Pinpoint the cell where the given text exists, returning its (X, Y) midpoint coordinate. 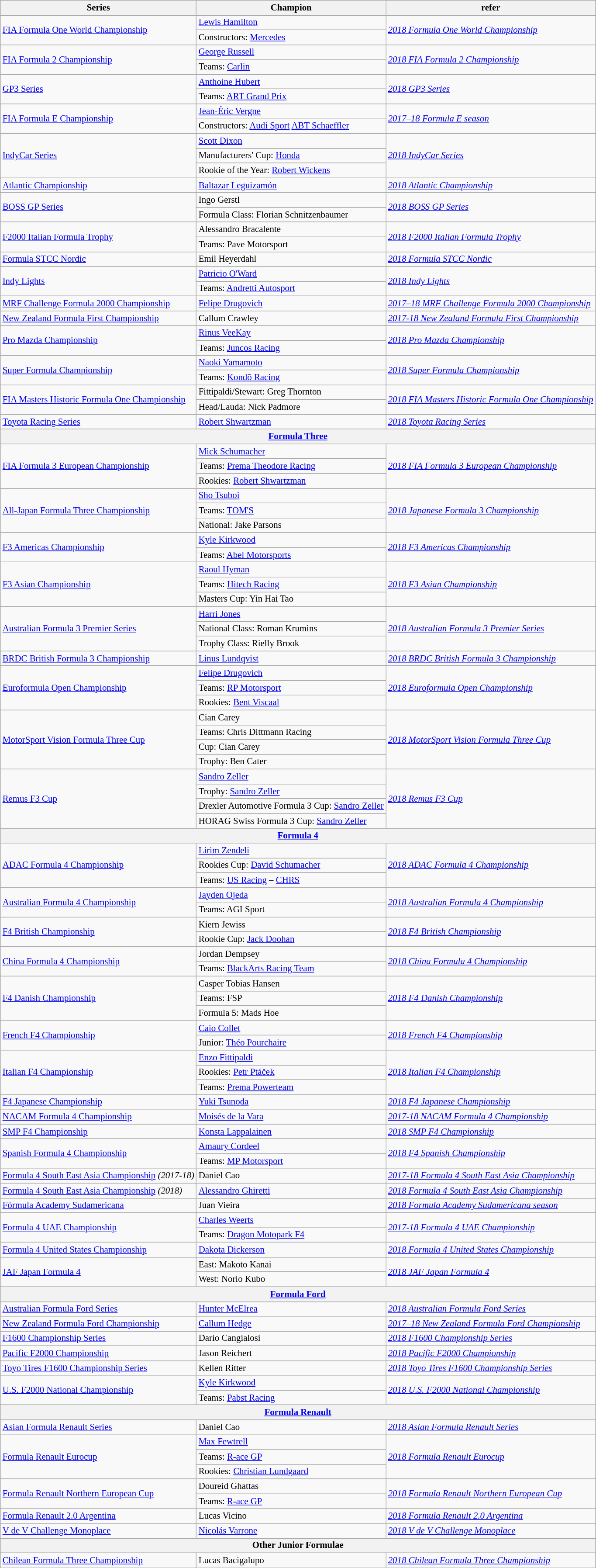
Cup: Cian Carey (291, 747)
Constructors: Audi Sport ABT Schaeffler (291, 126)
Amaury Cordeel (291, 1146)
2018 Formula Academy Sudamericana season (491, 1205)
2018 Formula 4 South East Asia Championship (491, 1191)
2018 BRDC British Formula 3 Championship (491, 658)
Jordan Dempsey (291, 954)
2018 F3 Americas Championship (491, 547)
FIA Formula One World Championship (99, 30)
2018 Formula Renault Northern European Cup (491, 1494)
2018 Pro Mazda Championship (491, 340)
Teams: AGI Sport (291, 910)
2018 F1600 Championship Series (491, 1339)
Jason Reichert (291, 1353)
2018 F3 Asian Championship (491, 585)
2018 JAF Japan Formula 4 (491, 1272)
Formula Three (298, 436)
Enzo Fittipaldi (291, 1058)
Formula Renault Eurocup (99, 1457)
Series (99, 8)
F3 Americas Championship (99, 547)
New Zealand Formula Ford Championship (99, 1324)
Baltazar Leguizamón (291, 185)
Teams: MP Motorsport (291, 1161)
Pacific F2000 Championship (99, 1353)
V de V Challenge Monoplace (99, 1531)
2018 Formula STCC Nordic (491, 259)
Ingo Gerstl (291, 200)
Chilean Formula Three Championship (99, 1560)
2018 FIA Formula 2 Championship (491, 59)
French F4 Championship (99, 1035)
Australian Formula 4 Championship (99, 902)
2018 French F4 Championship (491, 1035)
FIA Masters Historic Formula One Championship (99, 400)
2018 Atlantic Championship (491, 185)
U.S. F2000 National Championship (99, 1390)
Alessandro Ghiretti (291, 1191)
F4 Danish Championship (99, 998)
Formula 4 United States Championship (99, 1250)
2017–18 New Zealand Formula Ford Championship (491, 1324)
China Formula 4 Championship (99, 962)
JAF Japan Formula 4 (99, 1272)
2017-18 Formula 4 South East Asia Championship (491, 1176)
Teams: Prema Theodore Racing (291, 466)
Other Junior Formulae (298, 1545)
2018 F4 Japanese Championship (491, 1102)
Teams: Andretti Autosport (291, 289)
GP3 Series (99, 89)
Remus F3 Cup (99, 799)
F4 Japanese Championship (99, 1102)
2018 Super Formula Championship (491, 370)
Dakota Dickerson (291, 1250)
2018 Japanese Formula 3 Championship (491, 511)
Max Fewtrell (291, 1442)
F4 British Championship (99, 932)
Asian Formula Renault Series (99, 1427)
2018 Australian Formula 3 Premier Series (491, 629)
Formula Ford (298, 1294)
FIA Formula E Championship (99, 119)
2018 FIA Formula 3 European Championship (491, 466)
Anthoine Hubert (291, 82)
Callum Crawley (291, 318)
Italian F4 Championship (99, 1073)
Formula Renault 2.0 Argentina (99, 1516)
F1600 Championship Series (99, 1339)
Teams: Prema Powerteam (291, 1087)
Sho Tsuboi (291, 496)
Rookies: Petr Ptáček (291, 1072)
Lucas Bacigalupo (291, 1560)
2018 U.S. F2000 National Championship (491, 1390)
F3 Asian Championship (99, 585)
Naoki Yamamoto (291, 363)
Mick Schumacher (291, 451)
2018 Indy Lights (491, 281)
Indy Lights (99, 281)
Teams: Carlin (291, 67)
Jayden Ojeda (291, 895)
2018 Toyo Tires F1600 Championship Series (491, 1368)
IndyCar Series (99, 156)
Rookies Cup: David Schumacher (291, 865)
Kiern Jewiss (291, 924)
Masters Cup: Yin Hai Tao (291, 599)
Lewis Hamilton (291, 22)
Rookie of the Year: Robert Wickens (291, 170)
Cian Carey (291, 717)
Doureid Ghattas (291, 1486)
National: Jake Parsons (291, 525)
Lirim Zendeli (291, 851)
Head/Lauda: Nick Padmore (291, 407)
SMP F4 Championship (99, 1132)
Emil Heyerdahl (291, 259)
Robert Shwartzman (291, 422)
2018 Chilean Formula Three Championship (491, 1560)
Kellen Ritter (291, 1368)
Spanish Formula 4 Championship (99, 1154)
Euroformula Open Championship (99, 688)
Teams: Abel Motorsports (291, 555)
Teams: Pave Motorsport (291, 244)
Teams: Juncos Racing (291, 348)
Drexler Automotive Formula 3 Cup: Sandro Zeller (291, 806)
Formula Class: Florian Schnitzenbaumer (291, 215)
Formula Renault (298, 1412)
2018 V de V Challenge Monoplace (491, 1531)
Champion (291, 8)
Charles Weerts (291, 1220)
National Class: Roman Krumins (291, 629)
Formula 4 (298, 836)
FIA Formula 3 European Championship (99, 466)
New Zealand Formula First Championship (99, 318)
Formula Renault Northern European Cup (99, 1494)
2018 IndyCar Series (491, 156)
Teams: TOM'S (291, 510)
2018 Italian F4 Championship (491, 1073)
Nicolás Varrone (291, 1531)
Teams: US Racing – CHRS (291, 880)
Pro Mazda Championship (99, 340)
2018 Australian Formula Ford Series (491, 1309)
NACAM Formula 4 Championship (99, 1117)
Yuki Tsunoda (291, 1102)
Sandro Zeller (291, 777)
East: Makoto Kanai (291, 1264)
2018 Formula One World Championship (491, 30)
Lucas Vicino (291, 1516)
Manufacturers' Cup: Honda (291, 156)
Formula 4 South East Asia Championship (2017-18) (99, 1176)
Teams: Kondō Racing (291, 377)
2018 Formula Renault 2.0 Argentina (491, 1516)
2018 FIA Masters Historic Formula One Championship (491, 400)
Teams: Dragon Motopark F4 (291, 1235)
Rookie Cup: Jack Doohan (291, 939)
2018 GP3 Series (491, 89)
2018 Toyota Racing Series (491, 422)
Juan Vieira (291, 1205)
Formula 4 South East Asia Championship (2018) (99, 1191)
2017-18 New Zealand Formula First Championship (491, 318)
Teams: Chris Dittmann Racing (291, 732)
2018 Formula 4 United States Championship (491, 1250)
Callum Hedge (291, 1324)
2018 F4 Danish Championship (491, 998)
Formula 5: Mads Hoe (291, 1013)
2018 Formula Renault Eurocup (491, 1457)
Teams: ART Grand Prix (291, 97)
Patricio O'Ward (291, 274)
Junior: Théo Pourchaire (291, 1043)
Atlantic Championship (99, 185)
Hunter McElrea (291, 1309)
Alessandro Bracalente (291, 229)
F2000 Italian Formula Trophy (99, 237)
2018 ADAC Formula 4 Championship (491, 865)
Australian Formula Ford Series (99, 1309)
2018 MotorSport Vision Formula Three Cup (491, 739)
2018 F4 British Championship (491, 932)
Fittipaldi/Stewart: Greg Thornton (291, 392)
2018 China Formula 4 Championship (491, 962)
2018 F2000 Italian Formula Trophy (491, 237)
2018 Euroformula Open Championship (491, 688)
BRDC British Formula 3 Championship (99, 658)
Jean-Éric Vergne (291, 111)
Teams: RP Motorsport (291, 688)
HORAG Swiss Formula 3 Cup: Sandro Zeller (291, 821)
George Russell (291, 52)
MotorSport Vision Formula Three Cup (99, 739)
2018 Australian Formula 4 Championship (491, 902)
Super Formula Championship (99, 370)
Casper Tobias Hansen (291, 983)
2018 Remus F3 Cup (491, 799)
West: Norio Kubo (291, 1279)
Fórmula Academy Sudamericana (99, 1205)
Linus Lundqvist (291, 658)
Rookies: Christian Lundgaard (291, 1471)
All-Japan Formula Three Championship (99, 511)
2018 BOSS GP Series (491, 208)
Toyota Racing Series (99, 422)
Trophy: Ben Cater (291, 762)
Australian Formula 3 Premier Series (99, 629)
FIA Formula 2 Championship (99, 59)
Trophy: Sandro Zeller (291, 791)
Konsta Lappalainen (291, 1132)
2018 Asian Formula Renault Series (491, 1427)
Teams: Pabst Racing (291, 1398)
Teams: Hitech Racing (291, 585)
BOSS GP Series (99, 208)
2017–18 MRF Challenge Formula 2000 Championship (491, 304)
ADAC Formula 4 Championship (99, 865)
2017–18 Formula E season (491, 119)
Raoul Hyman (291, 570)
Dario Cangialosi (291, 1339)
Rinus VeeKay (291, 333)
refer (491, 8)
Rookies: Robert Shwartzman (291, 481)
2018 F4 Spanish Championship (491, 1154)
Constructors: Mercedes (291, 37)
MRF Challenge Formula 2000 Championship (99, 304)
2017-18 NACAM Formula 4 Championship (491, 1117)
Formula 4 UAE Championship (99, 1228)
Formula STCC Nordic (99, 259)
2018 Pacific F2000 Championship (491, 1353)
Trophy Class: Rielly Brook (291, 644)
Toyo Tires F1600 Championship Series (99, 1368)
2017-18 Formula 4 UAE Championship (491, 1228)
Rookies: Bent Viscaal (291, 703)
Caio Collet (291, 1028)
Teams: BlackArts Racing Team (291, 969)
Teams: FSP (291, 998)
Scott Dixon (291, 141)
Moisés de la Vara (291, 1117)
2018 SMP F4 Championship (491, 1132)
Harri Jones (291, 614)
